Return the (X, Y) coordinate for the center point of the cell that contains the specified text.  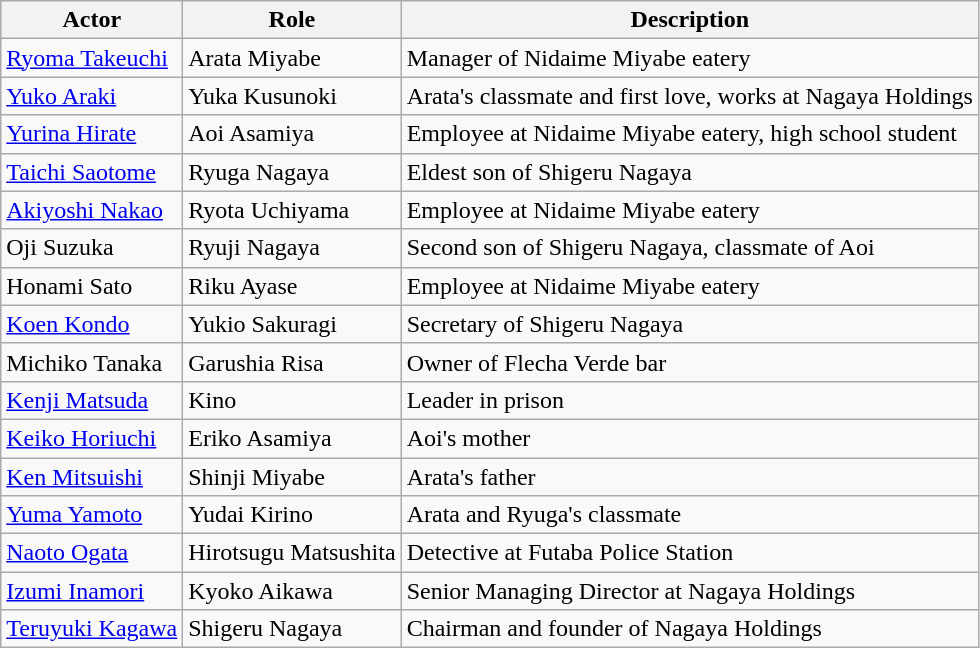
Arata's classmate and first love, works at Nagaya Holdings (690, 96)
Yudai Kirino (292, 515)
Yuka Kusunoki (292, 96)
Second son of Shigeru Nagaya, classmate of Aoi (690, 248)
Honami Sato (92, 286)
Shigeru Nagaya (292, 629)
Hirotsugu Matsushita (292, 553)
Ken Mitsuishi (92, 477)
Akiyoshi Nakao (92, 210)
Riku Ayase (292, 286)
Description (690, 20)
Employee at Nidaime Miyabe eatery, high school student (690, 134)
Ryuga Nagaya (292, 172)
Senior Managing Director at Nagaya Holdings (690, 591)
Role (292, 20)
Manager of Nidaime Miyabe eatery (690, 58)
Kino (292, 400)
Chairman and founder of Nagaya Holdings (690, 629)
Yukio Sakuragi (292, 324)
Detective at Futaba Police Station (690, 553)
Secretary of Shigeru Nagaya (690, 324)
Kenji Matsuda (92, 400)
Yuma Yamoto (92, 515)
Naoto Ogata (92, 553)
Michiko Tanaka (92, 362)
Ryota Uchiyama (292, 210)
Ryoma Takeuchi (92, 58)
Arata and Ryuga's classmate (690, 515)
Owner of Flecha Verde bar (690, 362)
Aoi Asamiya (292, 134)
Izumi Inamori (92, 591)
Eldest son of Shigeru Nagaya (690, 172)
Garushia Risa (292, 362)
Keiko Horiuchi (92, 438)
Ryuji Nagaya (292, 248)
Teruyuki Kagawa (92, 629)
Eriko Asamiya (292, 438)
Yuko Araki (92, 96)
Arata's father (690, 477)
Koen Kondo (92, 324)
Oji Suzuka (92, 248)
Yurina Hirate (92, 134)
Taichi Saotome (92, 172)
Leader in prison (690, 400)
Arata Miyabe (292, 58)
Actor (92, 20)
Aoi's mother (690, 438)
Kyoko Aikawa (292, 591)
Shinji Miyabe (292, 477)
